Scan for the cell matching the given text and deliver its (x, y) coordinate at center. 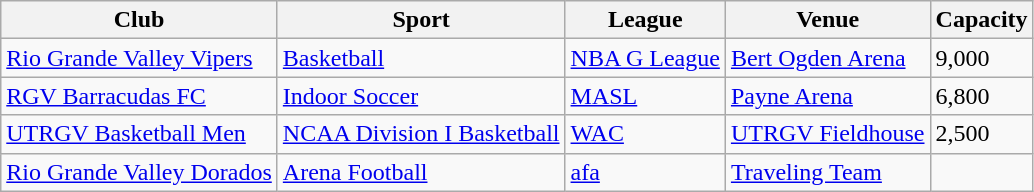
UTRGV Basketball Men (140, 134)
League (645, 20)
Venue (828, 20)
Sport (421, 20)
Capacity (982, 20)
NBA G League (645, 58)
RGV Barracudas FC (140, 96)
afa (645, 172)
Basketball (421, 58)
9,000 (982, 58)
2,500 (982, 134)
MASL (645, 96)
Bert Ogden Arena (828, 58)
Rio Grande Valley Vipers (140, 58)
Traveling Team (828, 172)
Arena Football (421, 172)
Rio Grande Valley Dorados (140, 172)
Indoor Soccer (421, 96)
WAC (645, 134)
Payne Arena (828, 96)
6,800 (982, 96)
Club (140, 20)
NCAA Division I Basketball (421, 134)
UTRGV Fieldhouse (828, 134)
